Return the [X, Y] coordinate for the center point of the cell that contains the specified text.  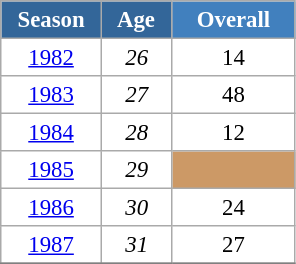
1983 [52, 95]
1985 [52, 170]
Season [52, 20]
30 [136, 208]
14 [234, 58]
12 [234, 133]
1986 [52, 208]
31 [136, 245]
1984 [52, 133]
29 [136, 170]
1982 [52, 58]
1987 [52, 245]
Age [136, 20]
26 [136, 58]
48 [234, 95]
Overall [234, 20]
28 [136, 133]
24 [234, 208]
